Scan for the cell matching the given text and deliver its [X, Y] coordinate at center. 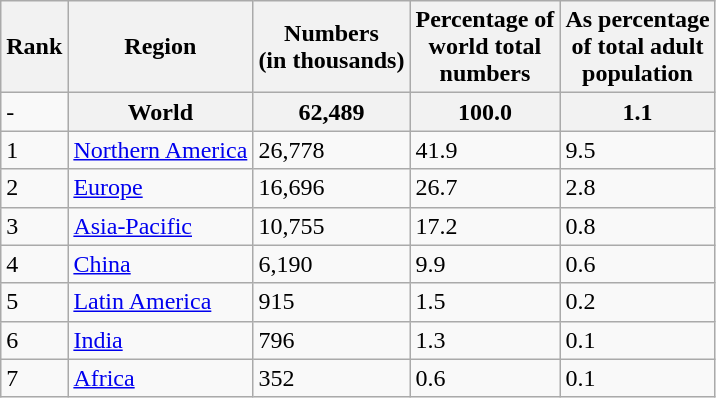
16,696 [332, 188]
Asia-Pacific [160, 226]
Africa [160, 378]
5 [34, 302]
1.1 [638, 112]
41.9 [485, 150]
915 [332, 302]
3 [34, 226]
- [34, 112]
4 [34, 264]
Northern America [160, 150]
7 [34, 378]
Rank [34, 47]
India [160, 340]
26.7 [485, 188]
World [160, 112]
0.2 [638, 302]
As percentageof total adultpopulation [638, 47]
6 [34, 340]
9.9 [485, 264]
26,778 [332, 150]
10,755 [332, 226]
100.0 [485, 112]
2.8 [638, 188]
62,489 [332, 112]
1.5 [485, 302]
0.8 [638, 226]
1 [34, 150]
China [160, 264]
6,190 [332, 264]
Percentage ofworld totalnumbers [485, 47]
Europe [160, 188]
1.3 [485, 340]
Latin America [160, 302]
9.5 [638, 150]
Region [160, 47]
352 [332, 378]
Numbers(in thousands) [332, 47]
2 [34, 188]
17.2 [485, 226]
796 [332, 340]
